Return (x, y) of the center of cell containing provided text 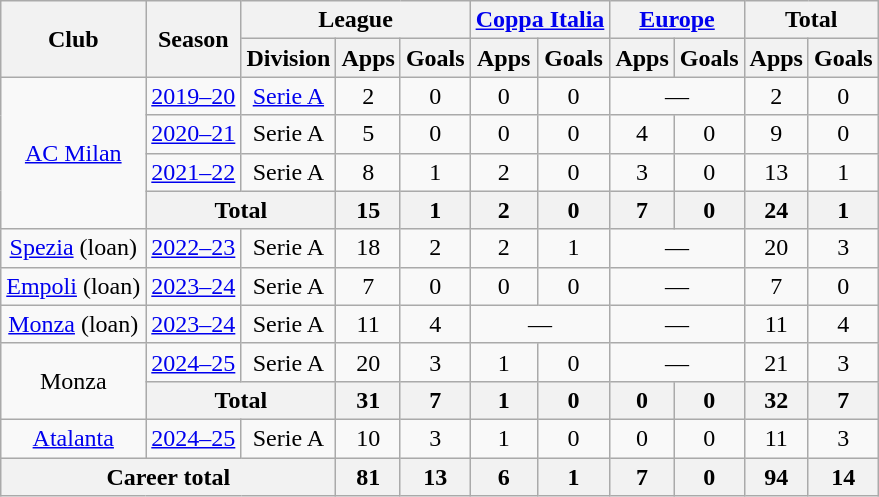
2022–23 (194, 248)
94 (776, 477)
2019–20 (194, 96)
9 (776, 134)
32 (776, 400)
8 (368, 172)
Monza (loan) (74, 324)
14 (843, 477)
Coppa Italia (540, 20)
Atalanta (74, 438)
18 (368, 248)
21 (776, 362)
2020–21 (194, 134)
AC Milan (74, 153)
6 (504, 477)
Monza (74, 381)
10 (368, 438)
31 (368, 400)
Spezia (loan) (74, 248)
5 (368, 134)
Career total (168, 477)
Club (74, 39)
24 (776, 210)
81 (368, 477)
Empoli (loan) (74, 286)
2021–22 (194, 172)
Season (194, 39)
Division (288, 58)
15 (368, 210)
Europe (677, 20)
League (356, 20)
